Find where the given text appears and provide that cell's center as [X, Y] coordinate. 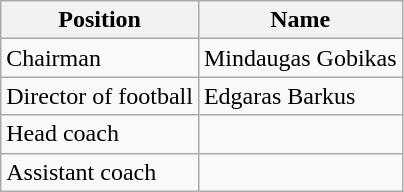
Name [300, 20]
Assistant coach [100, 172]
Mindaugas Gobikas [300, 58]
Director of football [100, 96]
Edgaras Barkus [300, 96]
Position [100, 20]
Chairman [100, 58]
Head coach [100, 134]
